Detect which cell encompasses the target text, then output its [x, y] center coordinate. 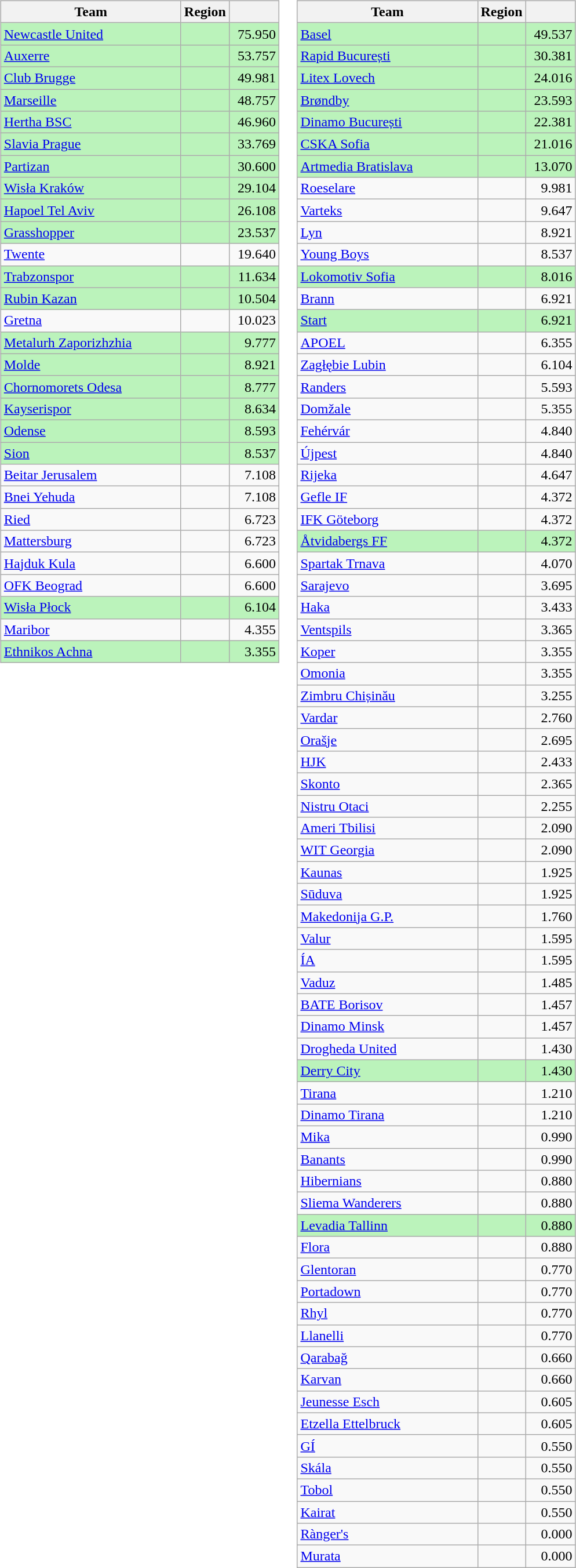
9.647 [551, 210]
Tirana [387, 1093]
1.485 [551, 983]
Valur [387, 938]
Bnei Yehuda [90, 497]
Rapid București [387, 56]
Jeunesse Esch [387, 1402]
Omonia [387, 674]
Etzella Ettelbruck [387, 1424]
8.593 [254, 431]
3.695 [551, 585]
Fehérvár [387, 431]
Molde [90, 365]
APOEL [387, 343]
29.104 [254, 188]
8.777 [254, 387]
53.757 [254, 56]
33.769 [254, 144]
Rhyl [387, 1314]
Start [387, 321]
Domžale [387, 409]
2.255 [551, 806]
Zagłębie Lubin [387, 365]
Drogheda United [387, 1049]
Murata [387, 1556]
2.365 [551, 784]
Nistru Otaci [387, 806]
Auxerre [90, 56]
Partizan [90, 166]
BATE Borisov [387, 1005]
Brøndby [387, 100]
Mika [387, 1137]
Trabzonspor [90, 277]
13.070 [551, 166]
Rànger's [387, 1534]
4.355 [254, 630]
Club Brugge [90, 78]
Hertha BSC [90, 122]
Wisła Płock [90, 607]
30.600 [254, 166]
Wisła Kraków [90, 188]
9.981 [551, 188]
Rijeka [387, 475]
4.070 [551, 563]
IFK Göteborg [387, 519]
Dinamo Minsk [387, 1027]
Kairat [387, 1512]
Twente [90, 254]
Újpest [387, 453]
Metalurh Zaporizhzhia [90, 343]
30.381 [551, 56]
6.355 [551, 343]
Ried [90, 519]
Artmedia Bratislava [387, 166]
21.016 [551, 144]
Grasshopper [90, 232]
24.016 [551, 78]
Åtvidabergs FF [387, 541]
Mattersburg [90, 541]
Randers [387, 387]
Varteks [387, 210]
Spartak Trnava [387, 563]
Skonto [387, 784]
Portadown [387, 1291]
Karvan [387, 1380]
Vaduz [387, 983]
Young Boys [387, 254]
Kaunas [387, 872]
Dinamo București [387, 122]
Haka [387, 607]
Ethnikos Achna [90, 652]
Newcastle United [90, 34]
Sarajevo [387, 585]
Gretna [90, 321]
2.695 [551, 740]
Hibernians [387, 1181]
3.365 [551, 630]
Dinamo Tirana [387, 1115]
Roeselare [387, 188]
Ameri Tbilisi [387, 828]
Ventspils [387, 630]
Sliema Wanderers [387, 1203]
23.537 [254, 232]
Chornomorets Odesa [90, 387]
8.634 [254, 409]
Hapoel Tel Aviv [90, 210]
Rubin Kazan [90, 299]
Lokomotiv Sofia [387, 277]
49.537 [551, 34]
Tobol [387, 1490]
ÍA [387, 961]
Vardar [387, 718]
3.255 [551, 696]
Slavia Prague [90, 144]
Skála [387, 1468]
Beitar Jerusalem [90, 475]
4.647 [551, 475]
3.433 [551, 607]
75.950 [254, 34]
Orašje [387, 740]
Llanelli [387, 1336]
5.355 [551, 409]
49.981 [254, 78]
Koper [387, 652]
48.757 [254, 100]
Maribor [90, 630]
10.023 [254, 321]
Zimbru Chișinău [387, 696]
5.593 [551, 387]
11.634 [254, 277]
46.960 [254, 122]
Brann [387, 299]
Kayserispor [90, 409]
26.108 [254, 210]
Derry City [387, 1071]
Qarabağ [387, 1358]
Makedonija G.P. [387, 916]
10.504 [254, 299]
Sūduva [387, 894]
HJK [387, 762]
1.760 [551, 916]
GÍ [387, 1446]
19.640 [254, 254]
CSKA Sofia [387, 144]
Hajduk Kula [90, 563]
Flora [387, 1247]
Banants [387, 1159]
Basel [387, 34]
Odense [90, 431]
2.433 [551, 762]
22.381 [551, 122]
23.593 [551, 100]
WIT Georgia [387, 850]
Lyn [387, 232]
Marseille [90, 100]
8.016 [551, 277]
OFK Beograd [90, 585]
Litex Lovech [387, 78]
2.760 [551, 718]
Gefle IF [387, 497]
Levadia Tallinn [387, 1225]
9.777 [254, 343]
Glentoran [387, 1269]
Sion [90, 453]
